Pinpoint the cell where the given text exists, returning its (x, y) midpoint coordinate. 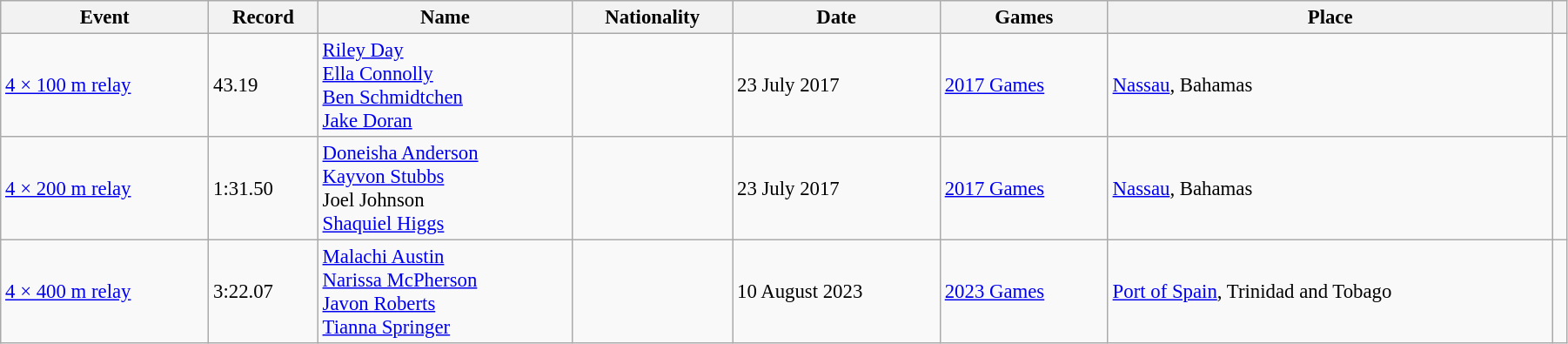
3:22.07 (264, 293)
Name (445, 17)
Place (1330, 17)
2023 Games (1023, 293)
Record (264, 17)
Doneisha AndersonKayvon StubbsJoel JohnsonShaquiel Higgs (445, 188)
4 × 200 m relay (104, 188)
43.19 (264, 85)
Event (104, 17)
10 August 2023 (837, 293)
Games (1023, 17)
1:31.50 (264, 188)
4 × 400 m relay (104, 293)
Nationality (653, 17)
Riley DayElla ConnollyBen SchmidtchenJake Doran (445, 85)
Malachi AustinNarissa McPhersonJavon RobertsTianna Springer (445, 293)
Date (837, 17)
4 × 100 m relay (104, 85)
Port of Spain, Trinidad and Tobago (1330, 293)
